Detect which cell encompasses the target text, then output its [x, y] center coordinate. 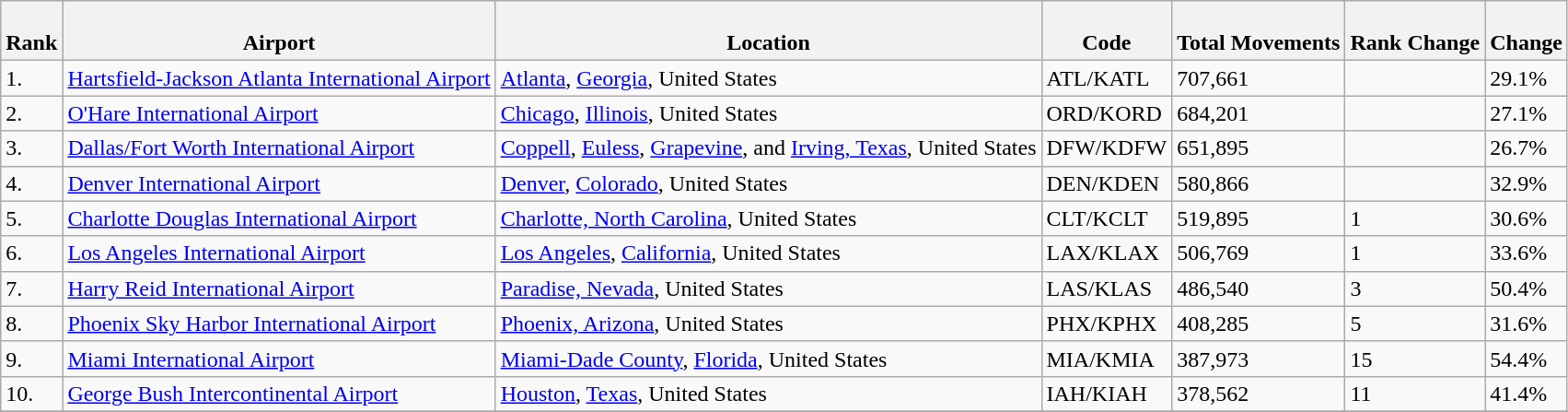
54.4% [1527, 359]
519,895 [1259, 218]
6. [31, 253]
31.6% [1527, 324]
7. [31, 288]
Phoenix, Arizona, United States [768, 324]
Rank [31, 31]
10. [31, 394]
3. [31, 148]
Charlotte Douglas International Airport [279, 218]
27.1% [1527, 113]
Code [1107, 31]
651,895 [1259, 148]
33.6% [1527, 253]
DEN/KDEN [1107, 183]
3 [1415, 288]
Hartsfield-Jackson Atlanta International Airport [279, 78]
32.9% [1527, 183]
486,540 [1259, 288]
Airport [279, 31]
Denver International Airport [279, 183]
IAH/KIAH [1107, 394]
Dallas/Fort Worth International Airport [279, 148]
5. [31, 218]
Harry Reid International Airport [279, 288]
707,661 [1259, 78]
4. [31, 183]
LAX/KLAX [1107, 253]
41.4% [1527, 394]
Coppell, Euless, Grapevine, and Irving, Texas, United States [768, 148]
ATL/KATL [1107, 78]
Rank Change [1415, 31]
LAS/KLAS [1107, 288]
9. [31, 359]
Paradise, Nevada, United States [768, 288]
Location [768, 31]
Los Angeles International Airport [279, 253]
Denver, Colorado, United States [768, 183]
11 [1415, 394]
Chicago, Illinois, United States [768, 113]
408,285 [1259, 324]
387,973 [1259, 359]
50.4% [1527, 288]
26.7% [1527, 148]
Miami-Dade County, Florida, United States [768, 359]
MIA/KMIA [1107, 359]
CLT/KCLT [1107, 218]
Change [1527, 31]
George Bush Intercontinental Airport [279, 394]
8. [31, 324]
Atlanta, Georgia, United States [768, 78]
PHX/KPHX [1107, 324]
Phoenix Sky Harbor International Airport [279, 324]
506,769 [1259, 253]
DFW/KDFW [1107, 148]
5 [1415, 324]
378,562 [1259, 394]
ORD/KORD [1107, 113]
1. [31, 78]
Charlotte, North Carolina, United States [768, 218]
2. [31, 113]
15 [1415, 359]
Los Angeles, California, United States [768, 253]
Total Movements [1259, 31]
29.1% [1527, 78]
580,866 [1259, 183]
684,201 [1259, 113]
Miami International Airport [279, 359]
Houston, Texas, United States [768, 394]
30.6% [1527, 218]
O'Hare International Airport [279, 113]
